Provide the (x, y) coordinate of the cell's center where the given text is located.  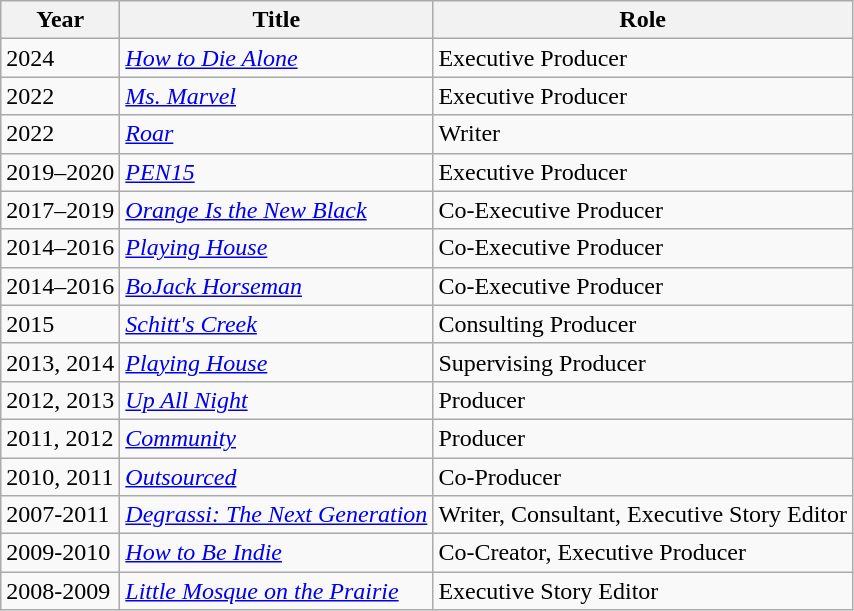
2010, 2011 (60, 477)
Writer, Consultant, Executive Story Editor (643, 515)
Role (643, 20)
2015 (60, 324)
2008-2009 (60, 591)
BoJack Horseman (276, 286)
Co-Creator, Executive Producer (643, 553)
Consulting Producer (643, 324)
PEN15 (276, 172)
Co-Producer (643, 477)
2012, 2013 (60, 400)
Year (60, 20)
2017–2019 (60, 210)
2019–2020 (60, 172)
Supervising Producer (643, 362)
Degrassi: The Next Generation (276, 515)
2007-2011 (60, 515)
2009-2010 (60, 553)
Schitt's Creek (276, 324)
Title (276, 20)
Executive Story Editor (643, 591)
Up All Night (276, 400)
Writer (643, 134)
Outsourced (276, 477)
How to Be Indie (276, 553)
How to Die Alone (276, 58)
Roar (276, 134)
Community (276, 438)
Ms. Marvel (276, 96)
2011, 2012 (60, 438)
2024 (60, 58)
Orange Is the New Black (276, 210)
Little Mosque on the Prairie (276, 591)
2013, 2014 (60, 362)
